Identify which cell holds the provided text, then report its [X, Y] central coordinate. 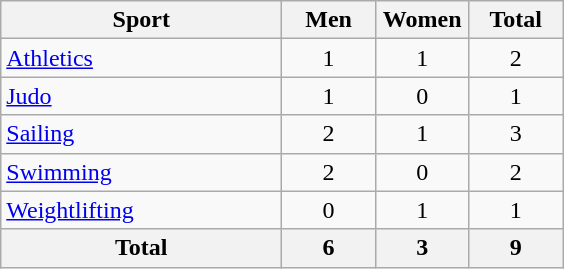
Women [422, 20]
Sport [142, 20]
Swimming [142, 172]
Judo [142, 96]
Men [329, 20]
9 [516, 248]
Sailing [142, 134]
6 [329, 248]
Athletics [142, 58]
Weightlifting [142, 210]
